Return [X, Y] of the center of cell containing provided text 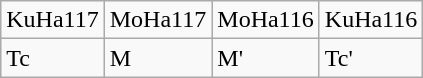
M [158, 58]
MoHa117 [158, 20]
Tc [53, 58]
KuHa117 [53, 20]
MoHa116 [266, 20]
Tc' [371, 58]
KuHa116 [371, 20]
M' [266, 58]
